Capture the cell that displays the provided text and extract its (X, Y) central coordinate. 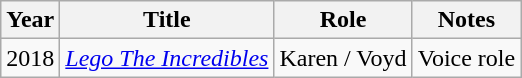
Lego The Incredibles (167, 58)
Karen / Voyd (343, 58)
Role (343, 20)
Voice role (466, 58)
2018 (30, 58)
Year (30, 20)
Notes (466, 20)
Title (167, 20)
